Capture the cell that displays the provided text and extract its (X, Y) central coordinate. 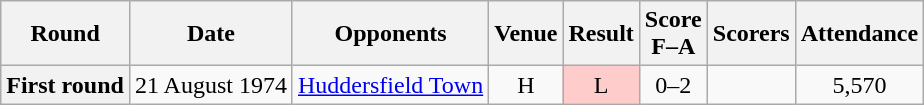
21 August 1974 (210, 85)
Scorers (751, 34)
0–2 (673, 85)
Date (210, 34)
5,570 (859, 85)
Opponents (390, 34)
H (526, 85)
Result (601, 34)
L (601, 85)
First round (66, 85)
ScoreF–A (673, 34)
Huddersfield Town (390, 85)
Round (66, 34)
Venue (526, 34)
Attendance (859, 34)
